Scan for the cell matching the given text and deliver its (x, y) coordinate at center. 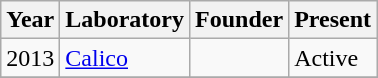
Year (30, 20)
Calico (125, 58)
2013 (30, 58)
Laboratory (125, 20)
Founder (240, 20)
Active (333, 58)
Present (333, 20)
